Identify which cell holds the provided text, then report its (x, y) central coordinate. 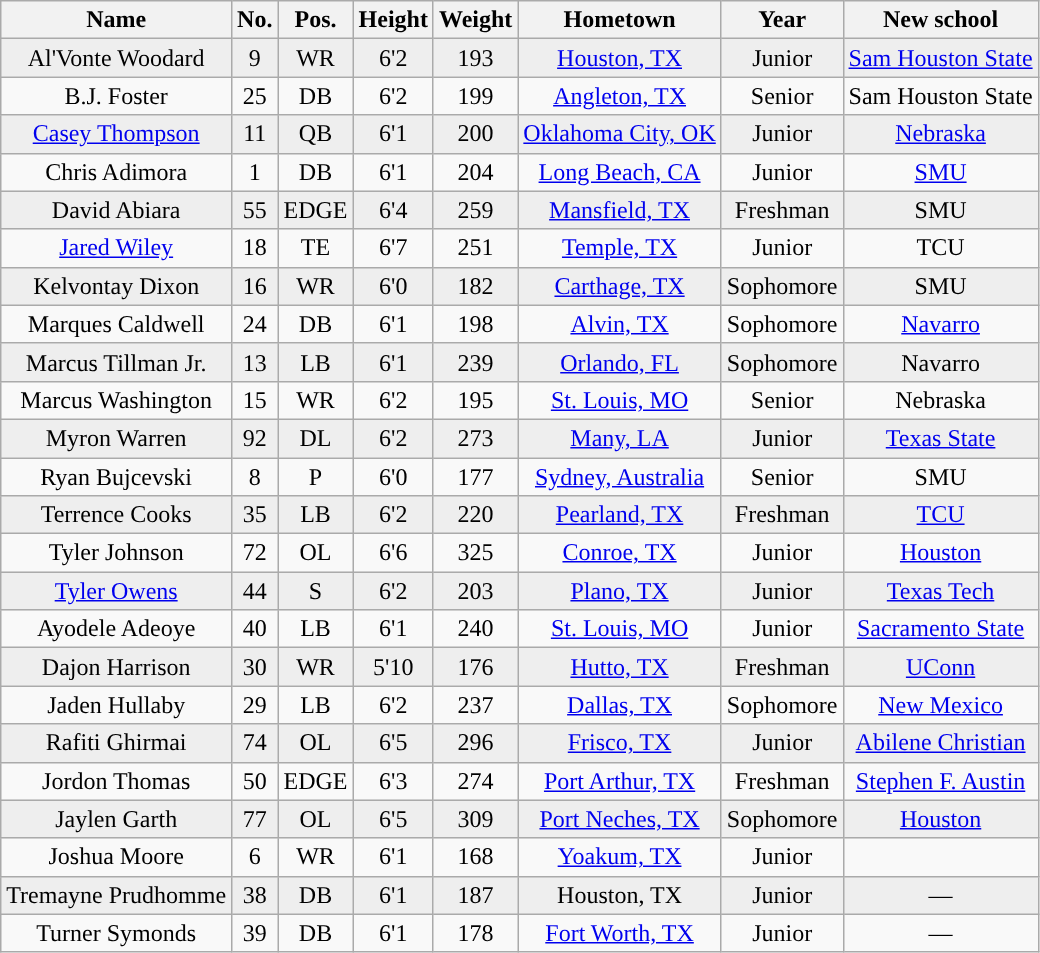
Casey Thompson (116, 134)
B.J. Foster (116, 96)
New school (940, 20)
195 (475, 400)
8 (255, 477)
Jordon Thomas (116, 781)
176 (475, 667)
44 (255, 591)
Height (393, 20)
11 (255, 134)
Yoakum, TX (620, 857)
77 (255, 819)
325 (475, 553)
Joshua Moore (116, 857)
Al'Vonte Woodard (116, 58)
273 (475, 438)
Pos. (316, 20)
Ryan Bujcevski (116, 477)
Ayodele Adeoye (116, 629)
Tremayne Prudhomme (116, 895)
Many, LA (620, 438)
296 (475, 743)
178 (475, 933)
Port Neches, TX (620, 819)
35 (255, 515)
Chris Adimora (116, 172)
P (316, 477)
Hometown (620, 20)
240 (475, 629)
5'10 (393, 667)
16 (255, 286)
74 (255, 743)
Dajon Harrison (116, 667)
Terrence Cooks (116, 515)
6 (255, 857)
177 (475, 477)
38 (255, 895)
Sacramento State (940, 629)
Jaylen Garth (116, 819)
Weight (475, 20)
DL (316, 438)
Hutto, TX (620, 667)
Plano, TX (620, 591)
237 (475, 705)
S (316, 591)
274 (475, 781)
50 (255, 781)
Dallas, TX (620, 705)
Marcus Tillman Jr. (116, 362)
QB (316, 134)
200 (475, 134)
72 (255, 553)
Port Arthur, TX (620, 781)
6'7 (393, 248)
18 (255, 248)
Kelvontay Dixon (116, 286)
UConn (940, 667)
239 (475, 362)
40 (255, 629)
24 (255, 324)
220 (475, 515)
Texas State (940, 438)
Rafiti Ghirmai (116, 743)
168 (475, 857)
Year (782, 20)
Orlando, FL (620, 362)
Jaden Hullaby (116, 705)
Mansfield, TX (620, 210)
25 (255, 96)
6'4 (393, 210)
Sydney, Australia (620, 477)
TE (316, 248)
199 (475, 96)
Texas Tech (940, 591)
187 (475, 895)
New Mexico (940, 705)
182 (475, 286)
Oklahoma City, OK (620, 134)
Pearland, TX (620, 515)
259 (475, 210)
193 (475, 58)
204 (475, 172)
251 (475, 248)
Abilene Christian (940, 743)
309 (475, 819)
Jared Wiley (116, 248)
Marcus Washington (116, 400)
29 (255, 705)
6'3 (393, 781)
Temple, TX (620, 248)
Myron Warren (116, 438)
13 (255, 362)
203 (475, 591)
David Abiara (116, 210)
9 (255, 58)
Long Beach, CA (620, 172)
92 (255, 438)
No. (255, 20)
Angleton, TX (620, 96)
Frisco, TX (620, 743)
Fort Worth, TX (620, 933)
15 (255, 400)
198 (475, 324)
Conroe, TX (620, 553)
Alvin, TX (620, 324)
6'6 (393, 553)
Carthage, TX (620, 286)
Name (116, 20)
Marques Caldwell (116, 324)
39 (255, 933)
Tyler Johnson (116, 553)
Turner Symonds (116, 933)
Tyler Owens (116, 591)
1 (255, 172)
30 (255, 667)
Stephen F. Austin (940, 781)
55 (255, 210)
